Identify which cell holds the provided text, then report its [X, Y] central coordinate. 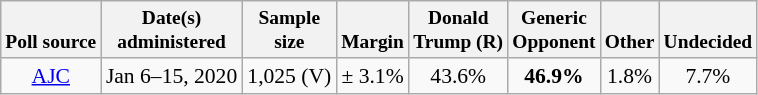
Undecided [708, 30]
DonaldTrump (R) [458, 30]
Margin [372, 30]
Samplesize [289, 30]
Poll source [51, 30]
1.8% [630, 76]
1,025 (V) [289, 76]
± 3.1% [372, 76]
AJC [51, 76]
Date(s)administered [172, 30]
GenericOpponent [554, 30]
46.9% [554, 76]
7.7% [708, 76]
Jan 6–15, 2020 [172, 76]
Other [630, 30]
43.6% [458, 76]
